Return (X, Y) of the center of cell containing provided text 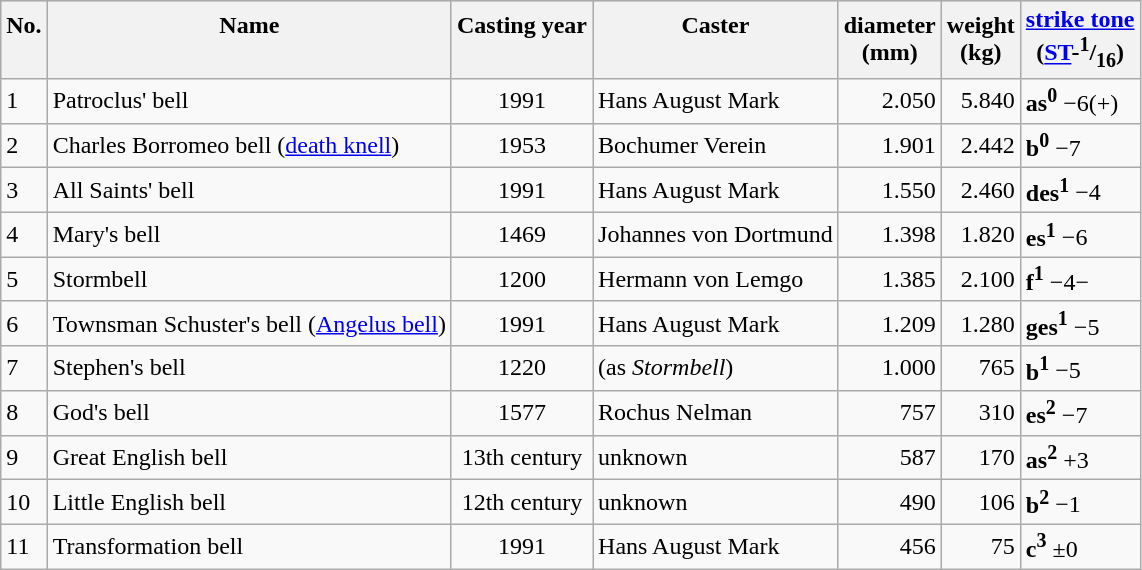
3 (24, 190)
490 (890, 502)
5.840 (980, 102)
8 (24, 412)
1.550 (890, 190)
All Saints' bell (249, 190)
b0 −7 (1080, 146)
1.280 (980, 324)
as0 −6(+) (1080, 102)
4 (24, 234)
1200 (522, 280)
Great English bell (249, 458)
b1 −5 (1080, 368)
1 (24, 102)
6 (24, 324)
Charles Borromeo bell (death knell) (249, 146)
weight (kg) (980, 40)
2.442 (980, 146)
1.398 (890, 234)
God's bell (249, 412)
1953 (522, 146)
1577 (522, 412)
1469 (522, 234)
b2 −1 (1080, 502)
2 (24, 146)
(as Stormbell) (716, 368)
1.000 (890, 368)
Mary's bell (249, 234)
f1 −4− (1080, 280)
es2 −7 (1080, 412)
Casting year (522, 40)
1.820 (980, 234)
No. (24, 40)
2.100 (980, 280)
10 (24, 502)
1.901 (890, 146)
Bochumer Verein (716, 146)
12th century (522, 502)
strike tone (ST-1/16) (1080, 40)
9 (24, 458)
Townsman Schuster's bell (Angelus bell) (249, 324)
75 (980, 546)
456 (890, 546)
106 (980, 502)
Patroclus' bell (249, 102)
765 (980, 368)
1.209 (890, 324)
Johannes von Dortmund (716, 234)
Stormbell (249, 280)
Little English bell (249, 502)
2.460 (980, 190)
5 (24, 280)
170 (980, 458)
es1 −6 (1080, 234)
des1 −4 (1080, 190)
310 (980, 412)
Name (249, 40)
Transformation bell (249, 546)
13th century (522, 458)
Rochus Nelman (716, 412)
Stephen's bell (249, 368)
11 (24, 546)
587 (890, 458)
ges1 −5 (1080, 324)
7 (24, 368)
c3 ±0 (1080, 546)
757 (890, 412)
1.385 (890, 280)
2.050 (890, 102)
Hermann von Lemgo (716, 280)
as2 +3 (1080, 458)
diameter (mm) (890, 40)
1220 (522, 368)
Caster (716, 40)
